Capture the cell that displays the provided text and extract its [x, y] central coordinate. 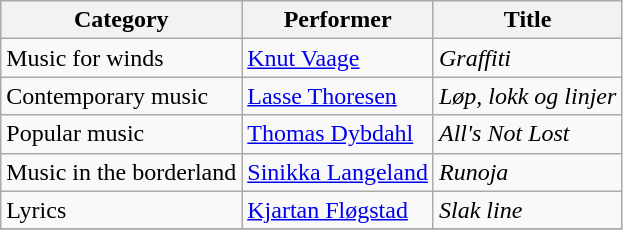
Lyrics [122, 210]
All's Not Lost [527, 134]
Knut Vaage [338, 58]
Music in the borderland [122, 172]
Kjartan Fløgstad [338, 210]
Runoja [527, 172]
Thomas Dybdahl [338, 134]
Lasse Thoresen [338, 96]
Løp, lokk og linjer [527, 96]
Title [527, 20]
Sinikka Langeland [338, 172]
Graffiti [527, 58]
Music for winds [122, 58]
Popular music [122, 134]
Slak line [527, 210]
Performer [338, 20]
Category [122, 20]
Contemporary music [122, 96]
